From the cell containing the given text, extract its center point as (X, Y) coordinate. 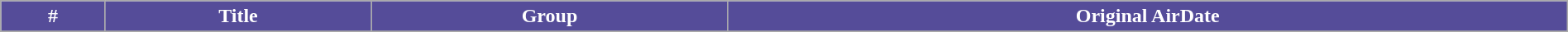
Original AirDate (1148, 16)
Title (238, 16)
Group (549, 16)
# (53, 16)
